Search for the cell housing the specified text and yield its [x, y] center coordinate. 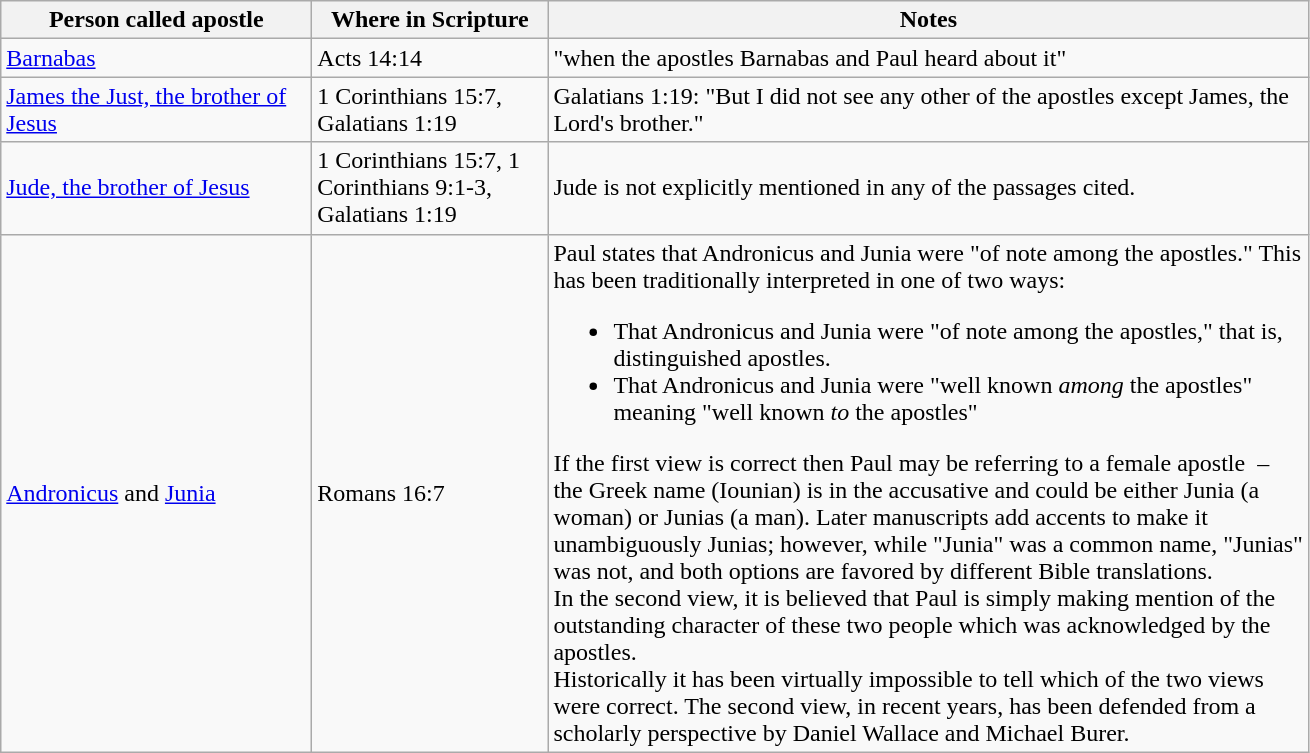
"when the apostles Barnabas and Paul heard about it" [928, 58]
Acts 14:14 [430, 58]
Jude, the brother of Jesus [156, 188]
Notes [928, 20]
Barnabas [156, 58]
Person called apostle [156, 20]
Jude is not explicitly mentioned in any of the passages cited. [928, 188]
Where in Scripture [430, 20]
Galatians 1:19: "But I did not see any other of the apostles except James, the Lord's brother." [928, 110]
1 Corinthians 15:7, 1 Corinthians 9:1-3, Galatians 1:19 [430, 188]
James the Just, the brother of Jesus [156, 110]
Romans 16:7 [430, 493]
Andronicus and Junia [156, 493]
1 Corinthians 15:7, Galatians 1:19 [430, 110]
